Locate the cell with the specified text and output its (X, Y) center coordinate. 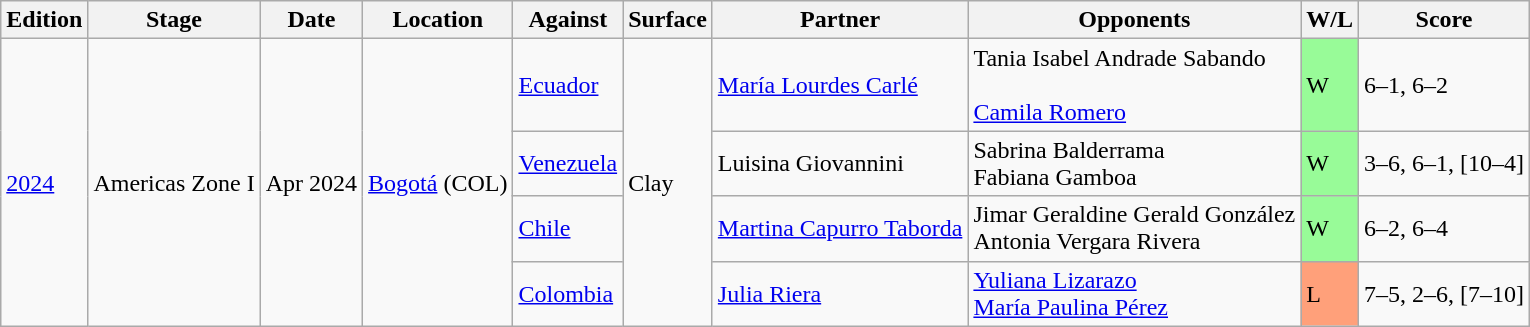
Date (311, 20)
María Lourdes Carlé (840, 85)
3–6, 6–1, [10–4] (1444, 164)
L (1330, 294)
Sabrina Balderrama Fabiana Gamboa (1134, 164)
Partner (840, 20)
Clay (668, 182)
Julia Riera (840, 294)
Yuliana Lizarazo María Paulina Pérez (1134, 294)
Location (438, 20)
Bogotá (COL) (438, 182)
Chile (568, 228)
Ecuador (568, 85)
Opponents (1134, 20)
Apr 2024 (311, 182)
2024 (44, 182)
7–5, 2–6, [7–10] (1444, 294)
Colombia (568, 294)
Stage (174, 20)
Tania Isabel Andrade Sabando Camila Romero (1134, 85)
6–1, 6–2 (1444, 85)
Against (568, 20)
Score (1444, 20)
Jimar Geraldine Gerald González Antonia Vergara Rivera (1134, 228)
Surface (668, 20)
W/L (1330, 20)
Luisina Giovannini (840, 164)
Americas Zone I (174, 182)
6–2, 6–4 (1444, 228)
Venezuela (568, 164)
Martina Capurro Taborda (840, 228)
Edition (44, 20)
